Capture the cell that displays the provided text and extract its (x, y) central coordinate. 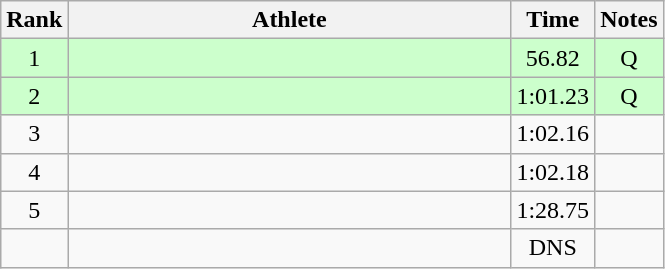
Time (553, 20)
2 (34, 96)
5 (34, 210)
Notes (629, 20)
1:02.16 (553, 134)
DNS (553, 248)
4 (34, 172)
1 (34, 58)
Athlete (290, 20)
1:28.75 (553, 210)
1:02.18 (553, 172)
1:01.23 (553, 96)
56.82 (553, 58)
3 (34, 134)
Rank (34, 20)
